Extract the [x, y] coordinate from the center of the cell holding the provided text.  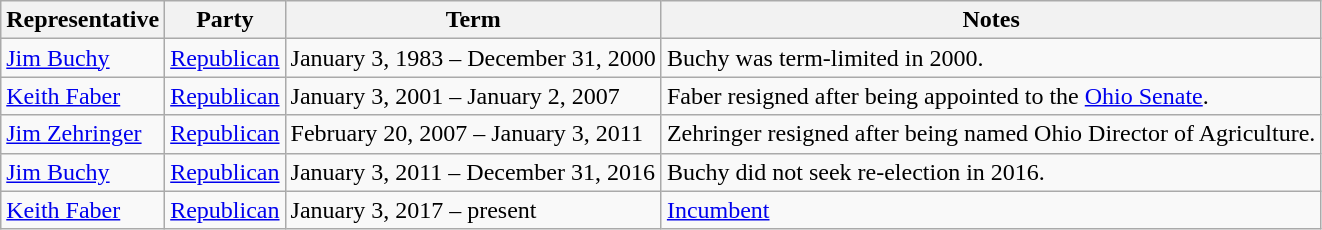
Jim Zehringer [83, 134]
Party [225, 20]
Faber resigned after being appointed to the Ohio Senate. [990, 96]
Notes [990, 20]
Buchy was term-limited in 2000. [990, 58]
January 3, 2017 – present [473, 210]
January 3, 2011 – December 31, 2016 [473, 172]
Incumbent [990, 210]
Term [473, 20]
Zehringer resigned after being named Ohio Director of Agriculture. [990, 134]
Buchy did not seek re-election in 2016. [990, 172]
February 20, 2007 – January 3, 2011 [473, 134]
January 3, 1983 – December 31, 2000 [473, 58]
Representative [83, 20]
January 3, 2001 – January 2, 2007 [473, 96]
